Determine the [X, Y] coordinate at the center of the cell enclosing the given text.  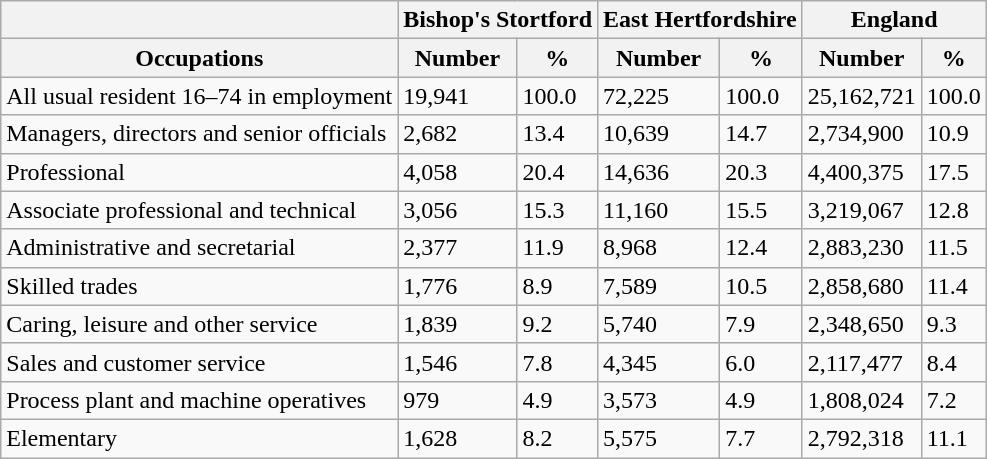
2,883,230 [862, 248]
11.4 [954, 286]
9.3 [954, 324]
7.8 [558, 362]
6.0 [761, 362]
Managers, directors and senior officials [200, 134]
Professional [200, 172]
11.9 [558, 248]
2,734,900 [862, 134]
5,575 [659, 438]
7.7 [761, 438]
10,639 [659, 134]
72,225 [659, 96]
8.2 [558, 438]
All usual resident 16–74 in employment [200, 96]
15.3 [558, 210]
8.9 [558, 286]
2,377 [458, 248]
Associate professional and technical [200, 210]
11.5 [954, 248]
3,056 [458, 210]
4,058 [458, 172]
20.3 [761, 172]
East Hertfordshire [700, 20]
12.4 [761, 248]
14.7 [761, 134]
2,682 [458, 134]
1,839 [458, 324]
England [894, 20]
11,160 [659, 210]
15.5 [761, 210]
2,348,650 [862, 324]
14,636 [659, 172]
8,968 [659, 248]
4,400,375 [862, 172]
4,345 [659, 362]
10.5 [761, 286]
19,941 [458, 96]
25,162,721 [862, 96]
7,589 [659, 286]
Administrative and secretarial [200, 248]
1,546 [458, 362]
1,628 [458, 438]
2,858,680 [862, 286]
7.2 [954, 400]
13.4 [558, 134]
2,792,318 [862, 438]
12.8 [954, 210]
Occupations [200, 58]
11.1 [954, 438]
17.5 [954, 172]
Elementary [200, 438]
1,808,024 [862, 400]
20.4 [558, 172]
9.2 [558, 324]
Sales and customer service [200, 362]
Caring, leisure and other service [200, 324]
1,776 [458, 286]
Process plant and machine operatives [200, 400]
7.9 [761, 324]
979 [458, 400]
3,219,067 [862, 210]
5,740 [659, 324]
8.4 [954, 362]
2,117,477 [862, 362]
Bishop's Stortford [498, 20]
Skilled trades [200, 286]
3,573 [659, 400]
10.9 [954, 134]
